Capture the cell that displays the provided text and extract its [x, y] central coordinate. 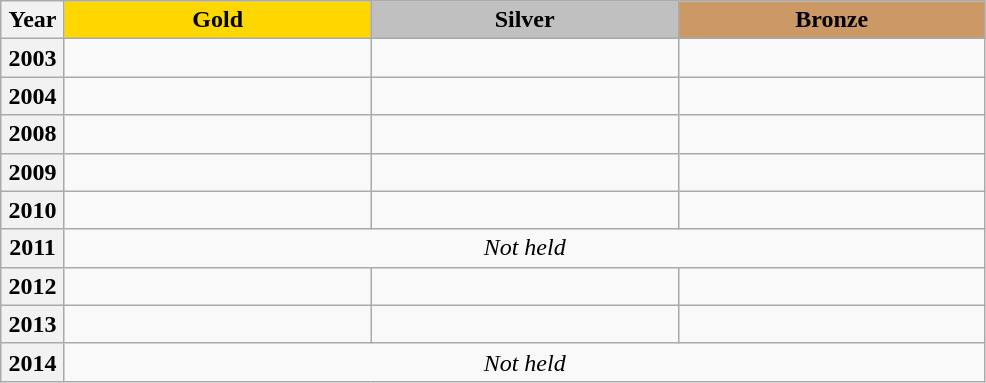
2004 [32, 96]
2008 [32, 134]
2013 [32, 324]
Gold [218, 20]
2012 [32, 286]
Silver [524, 20]
Year [32, 20]
2010 [32, 210]
2009 [32, 172]
2011 [32, 248]
2003 [32, 58]
Bronze [832, 20]
2014 [32, 362]
